Return the (X, Y) coordinate for the center point of the cell that contains the specified text.  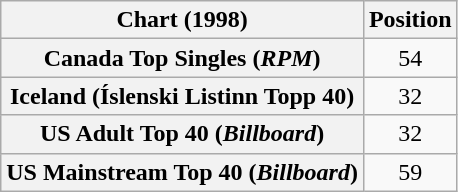
Canada Top Singles (RPM) (182, 58)
59 (410, 172)
Chart (1998) (182, 20)
Position (410, 20)
54 (410, 58)
Iceland (Íslenski Listinn Topp 40) (182, 96)
US Mainstream Top 40 (Billboard) (182, 172)
US Adult Top 40 (Billboard) (182, 134)
